Output the [X, Y] coordinate of the center of the cell containing the given text.  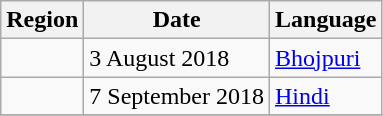
Language [326, 20]
Region [42, 20]
3 August 2018 [177, 58]
Hindi [326, 96]
Bhojpuri [326, 58]
Date [177, 20]
7 September 2018 [177, 96]
